Return the (x, y) coordinate for the center point of the cell that contains the specified text.  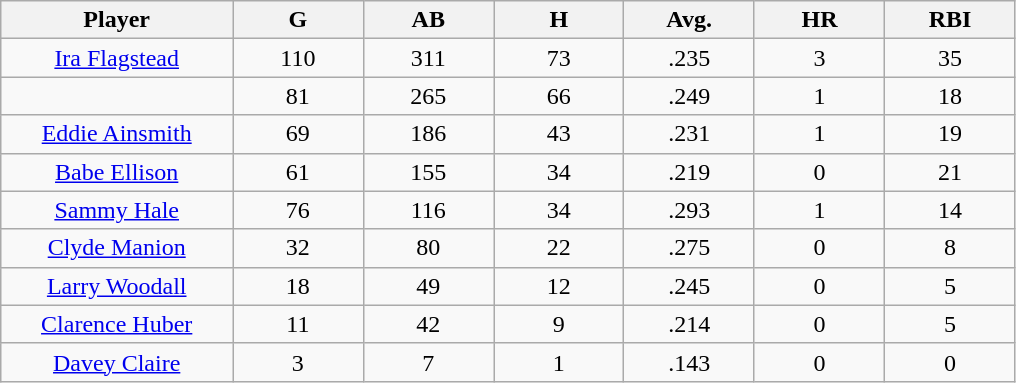
Avg. (689, 20)
49 (428, 286)
.249 (689, 96)
8 (950, 248)
Clarence Huber (117, 324)
69 (298, 134)
11 (298, 324)
.143 (689, 362)
14 (950, 210)
12 (559, 286)
265 (428, 96)
110 (298, 58)
73 (559, 58)
Clyde Manion (117, 248)
.214 (689, 324)
RBI (950, 20)
35 (950, 58)
HR (819, 20)
311 (428, 58)
61 (298, 172)
19 (950, 134)
43 (559, 134)
9 (559, 324)
21 (950, 172)
.275 (689, 248)
81 (298, 96)
.293 (689, 210)
AB (428, 20)
H (559, 20)
155 (428, 172)
7 (428, 362)
42 (428, 324)
G (298, 20)
Player (117, 20)
Sammy Hale (117, 210)
.245 (689, 286)
76 (298, 210)
66 (559, 96)
22 (559, 248)
Larry Woodall (117, 286)
32 (298, 248)
Davey Claire (117, 362)
116 (428, 210)
186 (428, 134)
.231 (689, 134)
Eddie Ainsmith (117, 134)
.219 (689, 172)
80 (428, 248)
Ira Flagstead (117, 58)
.235 (689, 58)
Babe Ellison (117, 172)
